From the cell containing the given text, extract its center point as (x, y) coordinate. 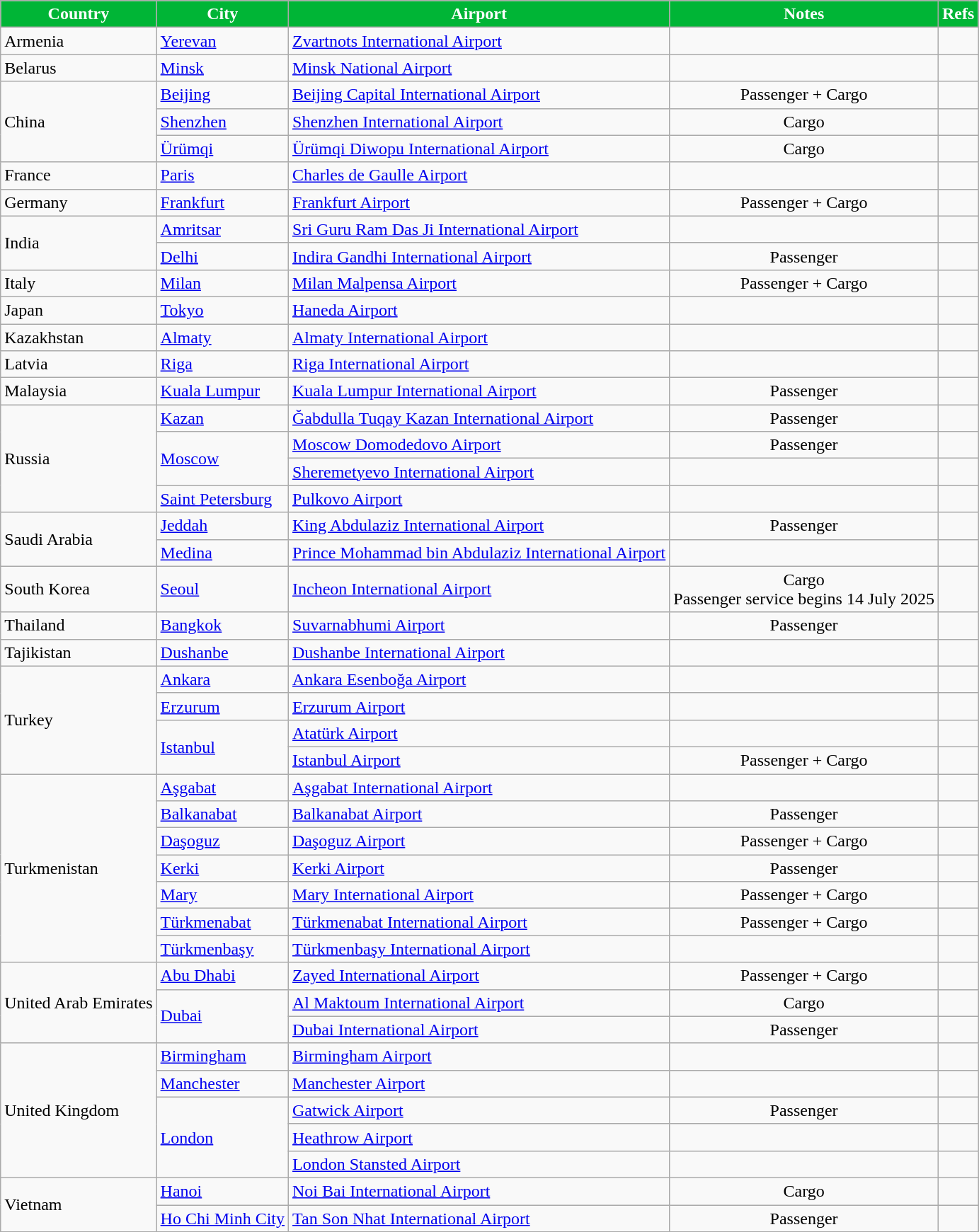
Sri Guru Ram Das Ji International Airport (479, 229)
Thailand (79, 626)
Türkmenabat (222, 922)
Kazan (222, 418)
Beijing (222, 95)
United Kingdom (79, 1110)
Tokyo (222, 310)
Daşoguz Airport (479, 841)
Kerki Airport (479, 868)
Airport (479, 14)
Istanbul (222, 747)
United Arab Emirates (79, 1003)
Ürümqi Diwopu International Airport (479, 149)
Mary (222, 895)
Türkmenbaşy (222, 949)
Daşoguz (222, 841)
Charles de Gaulle Airport (479, 175)
Türkmenbaşy International Airport (479, 949)
Prince Mohammad bin Abdulaziz International Airport (479, 553)
Armenia (79, 41)
Moscow (222, 459)
Dubai International Airport (479, 1030)
Ğabdulla Tuqay Kazan International Airport (479, 418)
Kuala Lumpur (222, 391)
Kuala Lumpur International Airport (479, 391)
India (79, 243)
Ho Chi Minh City (222, 1218)
Abu Dhabi (222, 976)
Indira Gandhi International Airport (479, 256)
Dushanbe International Airport (479, 652)
Japan (79, 310)
Dubai (222, 1016)
Russia (79, 459)
Jeddah (222, 526)
Medina (222, 553)
Balkanabat (222, 814)
Milan Malpensa Airport (479, 283)
Kazakhstan (79, 338)
Tajikistan (79, 652)
Birmingham Airport (479, 1057)
Belarus (79, 68)
Sheremetyevo International Airport (479, 472)
Germany (79, 202)
Al Maktoum International Airport (479, 1003)
South Korea (79, 589)
King Abdulaziz International Airport (479, 526)
Vietnam (79, 1204)
Almaty International Airport (479, 338)
Shenzhen (222, 122)
Riga International Airport (479, 364)
Frankfurt (222, 202)
City (222, 14)
Birmingham (222, 1057)
Ankara (222, 679)
France (79, 175)
Zvartnots International Airport (479, 41)
Tan Son Nhat International Airport (479, 1218)
Manchester Airport (479, 1083)
Ürümqi (222, 149)
Shenzhen International Airport (479, 122)
Dushanbe (222, 652)
Amritsar (222, 229)
Ankara Esenboğa Airport (479, 679)
Saudi Arabia (79, 539)
Paris (222, 175)
Latvia (79, 364)
Erzurum Airport (479, 706)
Bangkok (222, 626)
Heathrow Airport (479, 1137)
Zayed International Airport (479, 976)
Notes (804, 14)
Balkanabat Airport (479, 814)
Beijing Capital International Airport (479, 95)
Minsk National Airport (479, 68)
Aşgabat International Airport (479, 788)
Manchester (222, 1083)
Erzurum (222, 706)
Atatürk Airport (479, 733)
Minsk (222, 68)
Noi Bai International Airport (479, 1191)
Suvarnabhumi Airport (479, 626)
Turkey (79, 720)
CargoPassenger service begins 14 July 2025 (804, 589)
Haneda Airport (479, 310)
Milan (222, 283)
London (222, 1137)
Saint Petersburg (222, 499)
Seoul (222, 589)
Riga (222, 364)
Gatwick Airport (479, 1110)
Hanoi (222, 1191)
China (79, 122)
Refs (958, 14)
Moscow Domodedovo Airport (479, 445)
Kerki (222, 868)
Pulkovo Airport (479, 499)
Almaty (222, 338)
Italy (79, 283)
London Stansted Airport (479, 1164)
Incheon International Airport (479, 589)
Malaysia (79, 391)
Aşgabat (222, 788)
Country (79, 14)
Delhi (222, 256)
Frankfurt Airport (479, 202)
Istanbul Airport (479, 760)
Mary International Airport (479, 895)
Turkmenistan (79, 868)
Türkmenabat International Airport (479, 922)
Yerevan (222, 41)
